Find where the given text appears and provide that cell's center as (X, Y) coordinate. 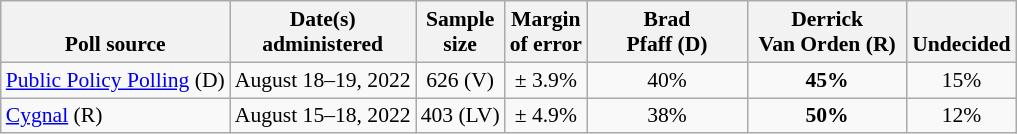
DerrickVan Orden (R) (827, 32)
Date(s)administered (323, 32)
Public Policy Polling (D) (116, 80)
Samplesize (460, 32)
Marginof error (546, 32)
Undecided (961, 32)
15% (961, 80)
626 (V) (460, 80)
38% (667, 116)
50% (827, 116)
45% (827, 80)
Poll source (116, 32)
August 18–19, 2022 (323, 80)
12% (961, 116)
August 15–18, 2022 (323, 116)
BradPfaff (D) (667, 32)
± 4.9% (546, 116)
40% (667, 80)
Cygnal (R) (116, 116)
403 (LV) (460, 116)
± 3.9% (546, 80)
